Determine the [x, y] coordinate at the center of the cell enclosing the given text.  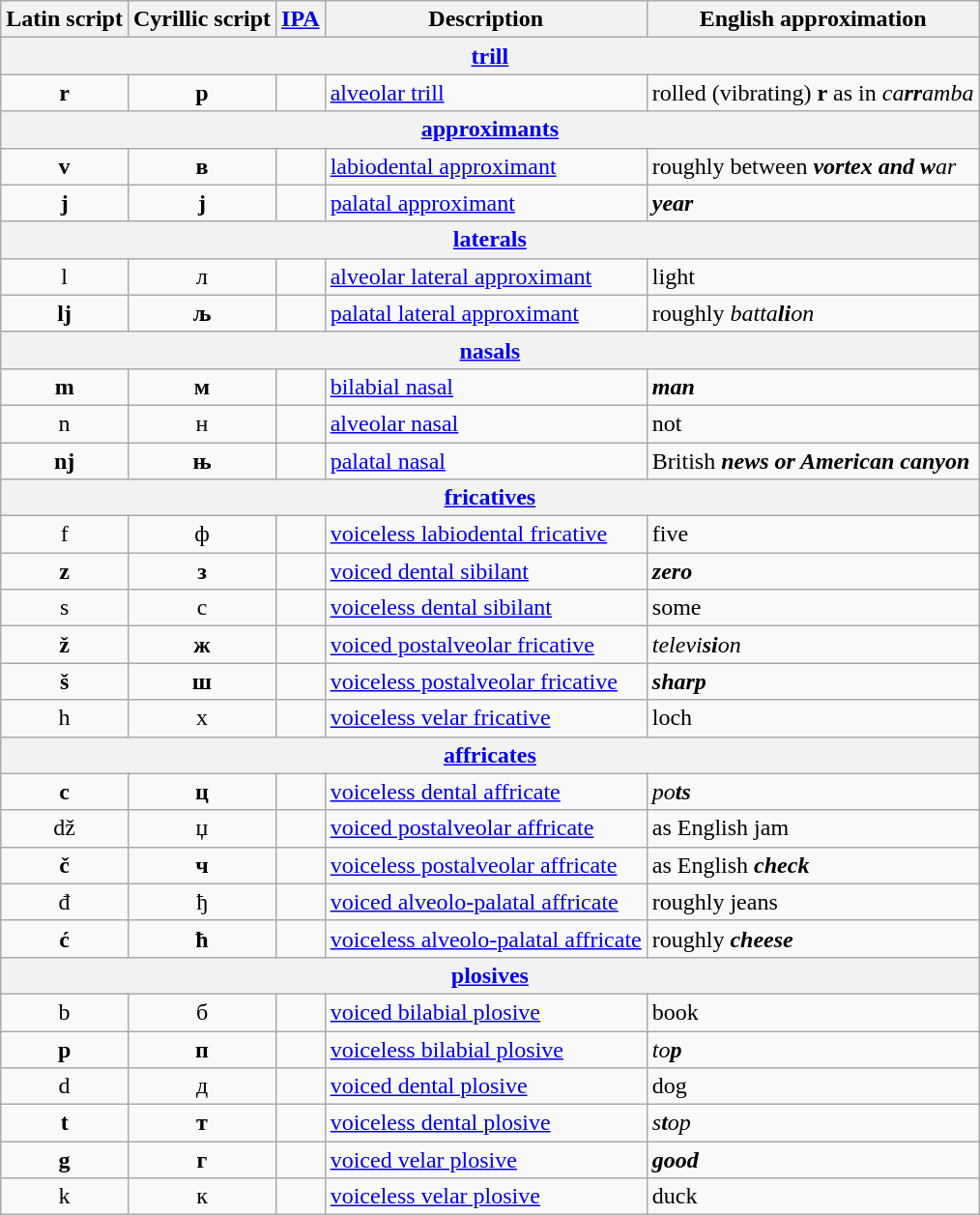
k [65, 1197]
roughly jeans [813, 902]
Description [485, 19]
z [65, 571]
л [201, 276]
ž [65, 645]
as English check [813, 865]
п [201, 1049]
year [813, 203]
ћ [201, 939]
nasals [490, 350]
voiced dental plosive [485, 1086]
not [813, 423]
voiced postalveolar affricate [485, 828]
g [65, 1160]
č [65, 865]
roughly between vortex and war [813, 166]
đ [65, 902]
voiceless alveolo-palatal affricate [485, 939]
l [65, 276]
palatal nasal [485, 461]
ć [65, 939]
British news or American canyon [813, 461]
х [201, 718]
voiceless postalveolar affricate [485, 865]
ф [201, 535]
b [65, 1012]
m [65, 387]
r [65, 93]
voiced postalveolar fricative [485, 645]
t [65, 1123]
affricates [490, 755]
н [201, 423]
dog [813, 1086]
voiced alveolo-palatal affricate [485, 902]
ж [201, 645]
voiceless labiodental fricative [485, 535]
book [813, 1012]
ц [201, 792]
Cyrillic script [201, 19]
palatal lateral approximant [485, 313]
р [201, 93]
as English jam [813, 828]
voiceless velar plosive [485, 1197]
fricatives [490, 498]
roughly battalion [813, 313]
к [201, 1197]
j [65, 203]
s [65, 608]
ч [201, 865]
voiceless dental sibilant [485, 608]
zero [813, 571]
ш [201, 681]
h [65, 718]
pots [813, 792]
top [813, 1049]
approximants [490, 130]
stop [813, 1123]
some [813, 608]
loch [813, 718]
alveolar lateral approximant [485, 276]
duck [813, 1197]
bilabial nasal [485, 387]
в [201, 166]
voiceless bilabial plosive [485, 1049]
c [65, 792]
palatal approximant [485, 203]
sharp [813, 681]
laterals [490, 240]
alveolar trill [485, 93]
IPA [302, 19]
v [65, 166]
plosives [490, 975]
voiced velar plosive [485, 1160]
з [201, 571]
dž [65, 828]
man [813, 387]
voiced bilabial plosive [485, 1012]
т [201, 1123]
rolled (vibrating) r as in carramba [813, 93]
voiceless velar fricative [485, 718]
nj [65, 461]
labiodental approximant [485, 166]
љ [201, 313]
light [813, 276]
television [813, 645]
lj [65, 313]
five [813, 535]
English approximation [813, 19]
џ [201, 828]
г [201, 1160]
voiced dental sibilant [485, 571]
good [813, 1160]
д [201, 1086]
p [65, 1049]
Latin script [65, 19]
š [65, 681]
f [65, 535]
n [65, 423]
њ [201, 461]
voiceless dental affricate [485, 792]
м [201, 387]
roughly cheese [813, 939]
ј [201, 203]
alveolar nasal [485, 423]
voiceless postalveolar fricative [485, 681]
с [201, 608]
trill [490, 56]
voiceless dental plosive [485, 1123]
б [201, 1012]
ђ [201, 902]
d [65, 1086]
